Search for the cell housing the specified text and yield its (x, y) center coordinate. 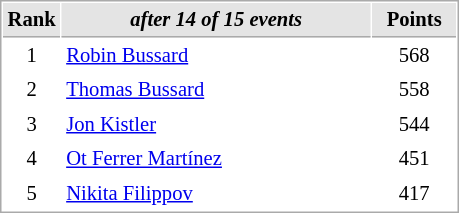
3 (32, 124)
Points (414, 20)
Ot Ferrer Martínez (216, 158)
451 (414, 158)
568 (414, 56)
4 (32, 158)
544 (414, 124)
5 (32, 194)
Jon Kistler (216, 124)
417 (414, 194)
Thomas Bussard (216, 90)
after 14 of 15 events (216, 20)
Rank (32, 20)
1 (32, 56)
Robin Bussard (216, 56)
2 (32, 90)
Nikita Filippov (216, 194)
558 (414, 90)
